Find where the given text appears and provide that cell's center as [x, y] coordinate. 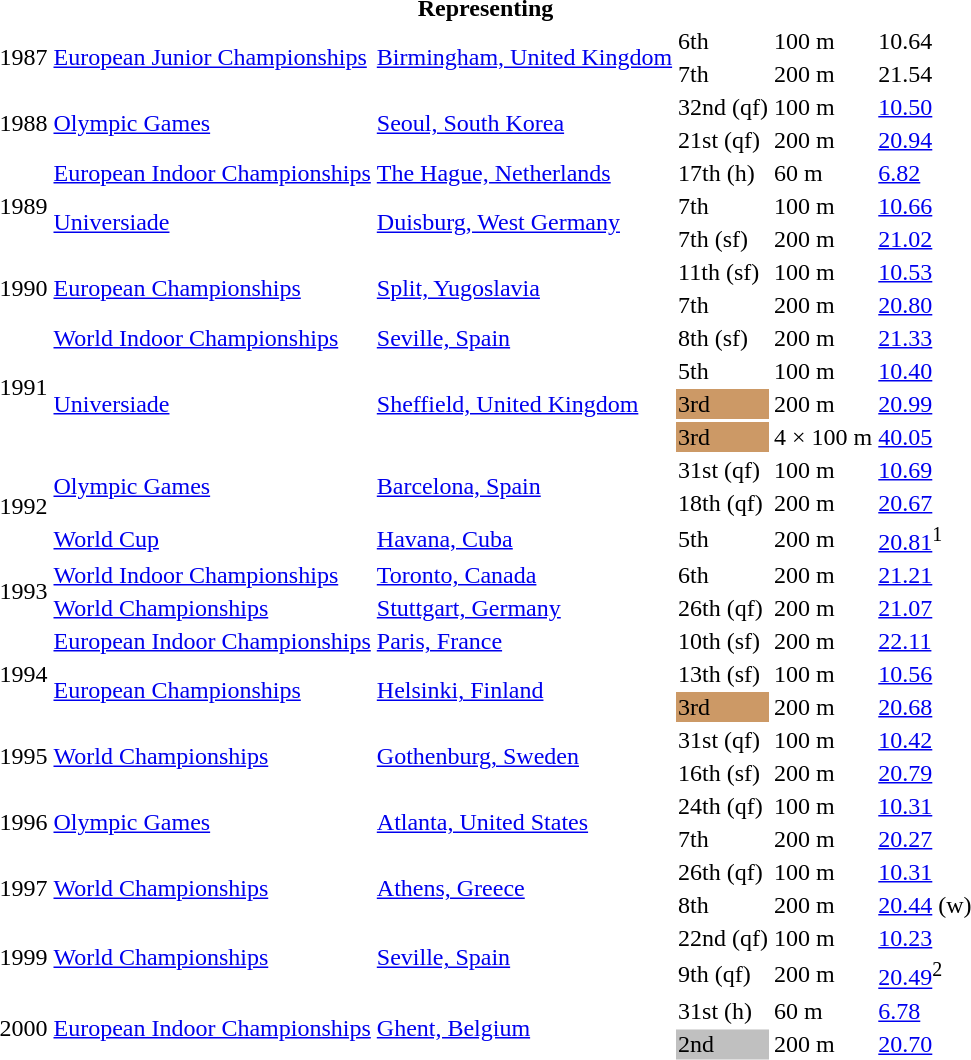
9th (qf) [724, 974]
The Hague, Netherlands [524, 173]
Havana, Cuba [524, 539]
24th (qf) [724, 806]
Atlanta, United States [524, 822]
Toronto, Canada [524, 575]
Stuttgart, Germany [524, 608]
10th (sf) [724, 641]
11th (sf) [724, 272]
Paris, France [524, 641]
Birmingham, United Kingdom [524, 58]
4 × 100 m [824, 437]
8th (sf) [724, 338]
16th (sf) [724, 773]
Athens, Greece [524, 888]
World Cup [212, 539]
European Junior Championships [212, 58]
32nd (qf) [724, 107]
31st (h) [724, 1011]
13th (sf) [724, 674]
Sheffield, United Kingdom [524, 404]
Helsinki, Finland [524, 690]
2nd [724, 1044]
22nd (qf) [724, 938]
7th (sf) [724, 239]
21st (qf) [724, 140]
Seoul, South Korea [524, 124]
Barcelona, Spain [524, 486]
Split, Yugoslavia [524, 288]
17th (h) [724, 173]
Ghent, Belgium [524, 1028]
18th (qf) [724, 503]
8th [724, 905]
Duisburg, West Germany [524, 222]
Gothenburg, Sweden [524, 756]
